Identify which cell holds the provided text, then report its (X, Y) central coordinate. 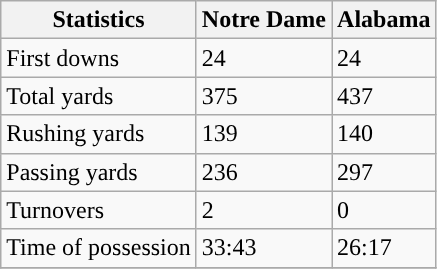
2 (264, 210)
140 (384, 134)
0 (384, 210)
236 (264, 172)
Total yards (99, 96)
297 (384, 172)
First downs (99, 58)
Passing yards (99, 172)
Turnovers (99, 210)
Rushing yards (99, 134)
Notre Dame (264, 20)
437 (384, 96)
139 (264, 134)
26:17 (384, 248)
Time of possession (99, 248)
Statistics (99, 20)
375 (264, 96)
Alabama (384, 20)
33:43 (264, 248)
